Return the [X, Y] coordinate for the center point of the cell that contains the specified text.  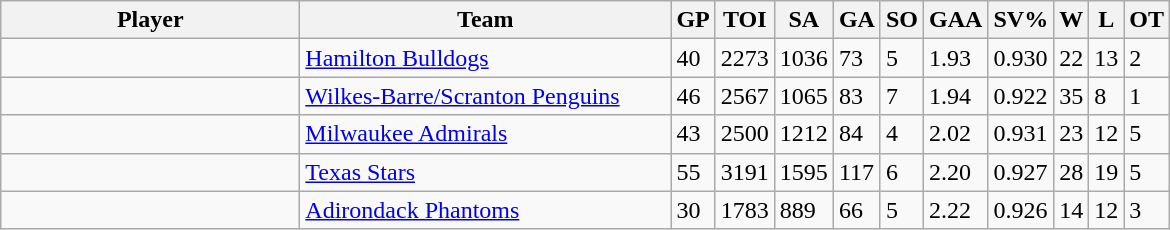
1 [1147, 96]
73 [856, 58]
Wilkes-Barre/Scranton Penguins [486, 96]
Player [150, 20]
2500 [744, 134]
0.931 [1021, 134]
TOI [744, 20]
1.94 [956, 96]
8 [1106, 96]
Team [486, 20]
889 [804, 210]
SA [804, 20]
OT [1147, 20]
0.930 [1021, 58]
GAA [956, 20]
Texas Stars [486, 172]
19 [1106, 172]
SO [902, 20]
46 [693, 96]
40 [693, 58]
3 [1147, 210]
1595 [804, 172]
55 [693, 172]
84 [856, 134]
2.22 [956, 210]
43 [693, 134]
SV% [1021, 20]
1065 [804, 96]
GA [856, 20]
W [1072, 20]
2567 [744, 96]
35 [1072, 96]
22 [1072, 58]
0.922 [1021, 96]
2273 [744, 58]
1036 [804, 58]
Adirondack Phantoms [486, 210]
1783 [744, 210]
Milwaukee Admirals [486, 134]
7 [902, 96]
3191 [744, 172]
1212 [804, 134]
13 [1106, 58]
14 [1072, 210]
28 [1072, 172]
117 [856, 172]
2 [1147, 58]
Hamilton Bulldogs [486, 58]
23 [1072, 134]
2.20 [956, 172]
1.93 [956, 58]
GP [693, 20]
2.02 [956, 134]
L [1106, 20]
0.927 [1021, 172]
4 [902, 134]
30 [693, 210]
6 [902, 172]
83 [856, 96]
0.926 [1021, 210]
66 [856, 210]
